Pinpoint the cell where the given text exists, returning its (x, y) midpoint coordinate. 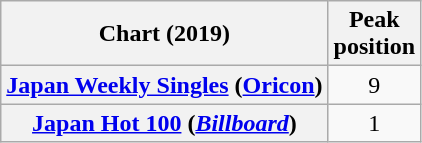
Japan Weekly Singles (Oricon) (164, 85)
Japan Hot 100 (Billboard) (164, 123)
Peakposition (374, 34)
Chart (2019) (164, 34)
9 (374, 85)
1 (374, 123)
